Capture the cell that displays the provided text and extract its [X, Y] central coordinate. 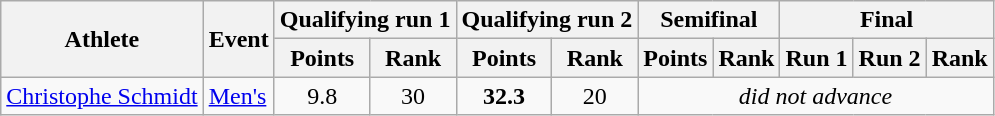
Qualifying run 1 [365, 20]
Christophe Schmidt [102, 96]
9.8 [322, 96]
Final [886, 20]
Men's [238, 96]
Qualifying run 2 [547, 20]
Athlete [102, 39]
32.3 [504, 96]
30 [413, 96]
20 [595, 96]
Run 1 [816, 58]
Semifinal [709, 20]
Run 2 [890, 58]
did not advance [816, 96]
Event [238, 39]
